Extract the (x, y) coordinate from the center of the cell holding the provided text.  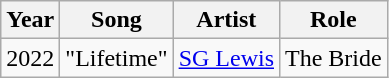
The Bride (334, 58)
"Lifetime" (116, 58)
SG Lewis (226, 58)
Artist (226, 20)
Role (334, 20)
Year (30, 20)
2022 (30, 58)
Song (116, 20)
